Return (x, y) of the center of cell containing provided text 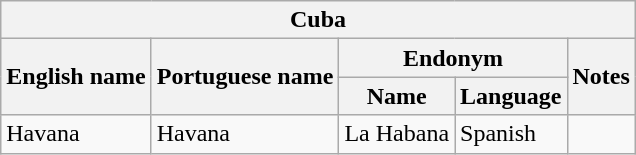
La Habana (397, 134)
Spanish (511, 134)
English name (76, 77)
Notes (601, 77)
Name (397, 96)
Endonym (453, 58)
Language (511, 96)
Portuguese name (245, 77)
Cuba (318, 20)
